Return [X, Y] of the center of cell containing provided text 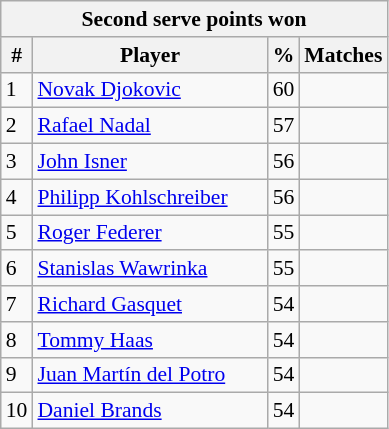
1 [17, 90]
Rafael Nadal [150, 126]
John Isner [150, 162]
5 [17, 233]
4 [17, 197]
Second serve points won [194, 19]
Daniel Brands [150, 411]
Matches [343, 55]
Roger Federer [150, 233]
Philipp Kohlschreiber [150, 197]
# [17, 55]
8 [17, 340]
Stanislas Wawrinka [150, 269]
Player [150, 55]
10 [17, 411]
9 [17, 375]
7 [17, 304]
% [284, 55]
2 [17, 126]
57 [284, 126]
Juan Martín del Potro [150, 375]
60 [284, 90]
Richard Gasquet [150, 304]
Novak Djokovic [150, 90]
3 [17, 162]
Tommy Haas [150, 340]
6 [17, 269]
